Pinpoint the cell where the given text exists, returning its (X, Y) midpoint coordinate. 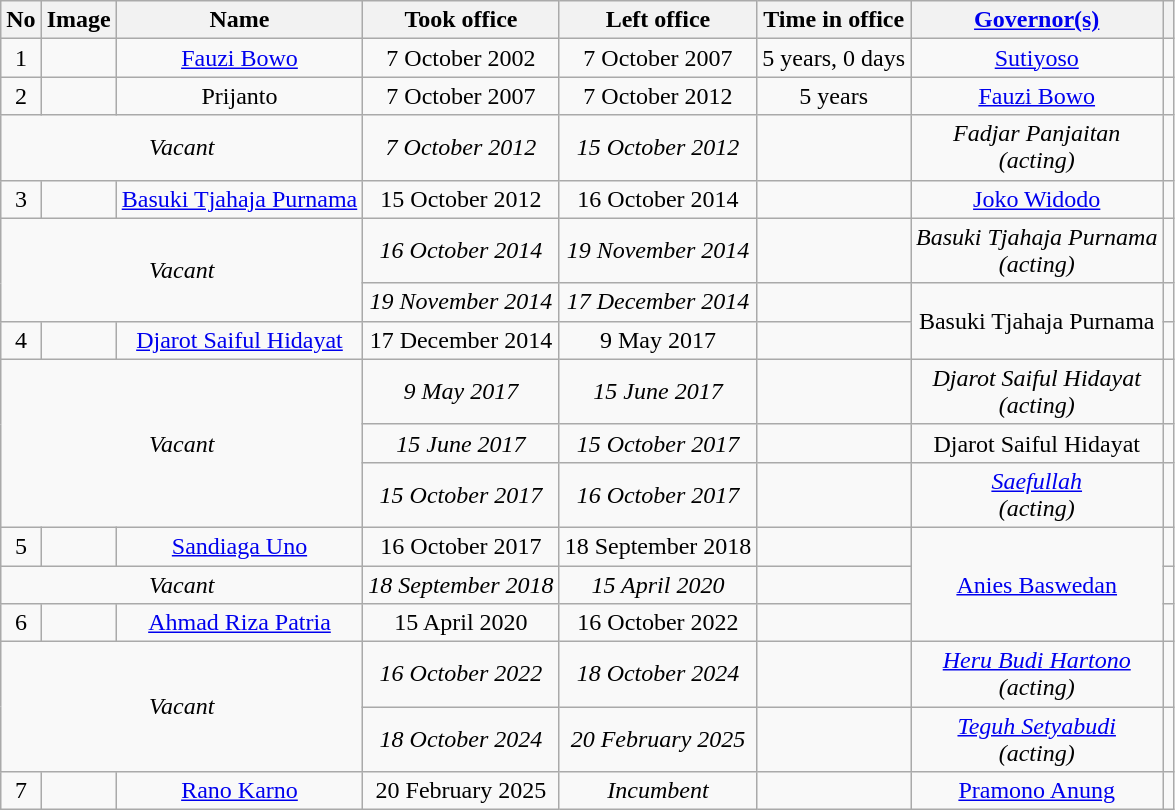
Joko Widodo (1037, 199)
Rano Karno (240, 791)
Prijanto (240, 96)
7 (21, 791)
Pramono Anung (1037, 791)
5 years (834, 96)
Ahmad Riza Patria (240, 623)
5 years, 0 days (834, 58)
2 (21, 96)
Fadjar Panjaitan(acting) (1037, 148)
Sandiaga Uno (240, 546)
Heru Budi Hartono(acting) (1037, 674)
Name (240, 20)
1 (21, 58)
Djarot Saiful Hidayat(acting) (1037, 392)
Teguh Setyabudi(acting) (1037, 740)
Basuki Tjahaja Purnama(acting) (1037, 250)
Saefullah(acting) (1037, 494)
Sutiyoso (1037, 58)
6 (21, 623)
5 (21, 546)
Image (78, 20)
No (21, 20)
7 October 2002 (461, 58)
Incumbent (658, 791)
Anies Baswedan (1037, 584)
Time in office (834, 20)
Governor(s) (1037, 20)
4 (21, 340)
Took office (461, 20)
3 (21, 199)
Left office (658, 20)
